Capture the cell that displays the provided text and extract its (X, Y) central coordinate. 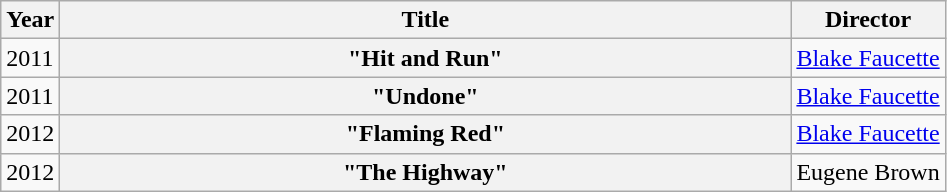
Year (30, 20)
"Flaming Red" (426, 134)
"Hit and Run" (426, 58)
Title (426, 20)
Director (868, 20)
Eugene Brown (868, 172)
"Undone" (426, 96)
"The Highway" (426, 172)
